Provide the (x, y) coordinate of the cell's center where the given text is located.  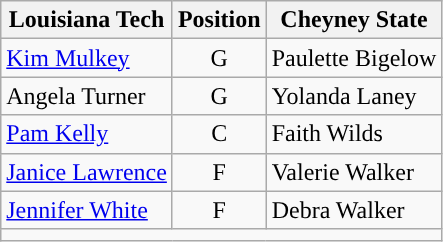
Angela Turner (87, 96)
Kim Mulkey (87, 58)
Pam Kelly (87, 134)
Cheyney State (354, 20)
Valerie Walker (354, 172)
Debra Walker (354, 210)
C (219, 134)
Position (219, 20)
Janice Lawrence (87, 172)
Yolanda Laney (354, 96)
Jennifer White (87, 210)
Paulette Bigelow (354, 58)
Faith Wilds (354, 134)
Louisiana Tech (87, 20)
